Extract the (x, y) coordinate from the center of the cell holding the provided text.  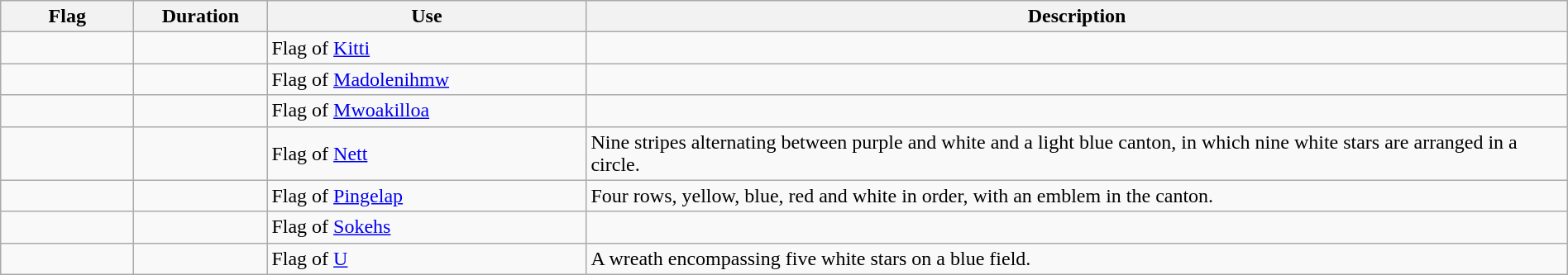
Flag (68, 17)
Description (1077, 17)
Flag of Madolenihmw (427, 79)
Flag of U (427, 258)
Four rows, yellow, blue, red and white in order, with an emblem in the canton. (1077, 196)
A wreath encompassing five white stars on a blue field. (1077, 258)
Flag of Pingelap (427, 196)
Nine stripes alternating between purple and white and a light blue canton, in which nine white stars are arranged in a circle. (1077, 154)
Flag of Kitti (427, 48)
Flag of Sokehs (427, 227)
Use (427, 17)
Flag of Mwoakilloa (427, 111)
Flag of Nett (427, 154)
Duration (200, 17)
